Pinpoint the cell where the given text exists, returning its [X, Y] midpoint coordinate. 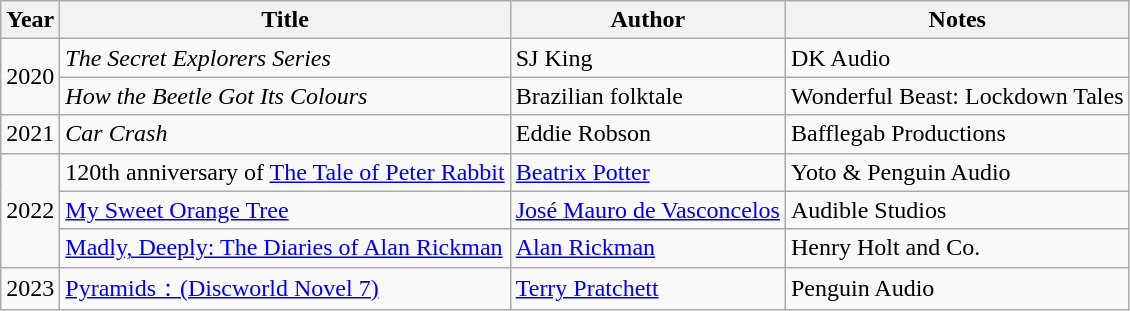
Penguin Audio [957, 288]
2022 [30, 210]
Car Crash [285, 134]
The Secret Explorers Series [285, 58]
Terry Pratchett [648, 288]
2020 [30, 77]
Madly, Deeply: The Diaries of Alan Rickman [285, 248]
2021 [30, 134]
Audible Studios [957, 210]
Title [285, 20]
Alan Rickman [648, 248]
How the Beetle Got Its Colours [285, 96]
Notes [957, 20]
120th anniversary of The Tale of Peter Rabbit [285, 172]
Year [30, 20]
Brazilian folktale [648, 96]
Bafflegab Productions [957, 134]
Beatrix Potter [648, 172]
Henry Holt and Co. [957, 248]
Pyramids：(Discworld Novel 7) [285, 288]
DK Audio [957, 58]
My Sweet Orange Tree [285, 210]
Yoto & Penguin Audio [957, 172]
SJ King [648, 58]
Author [648, 20]
2023 [30, 288]
José Mauro de Vasconcelos [648, 210]
Eddie Robson [648, 134]
Wonderful Beast: Lockdown Tales [957, 96]
